Find where the given text appears and provide that cell's center as (X, Y) coordinate. 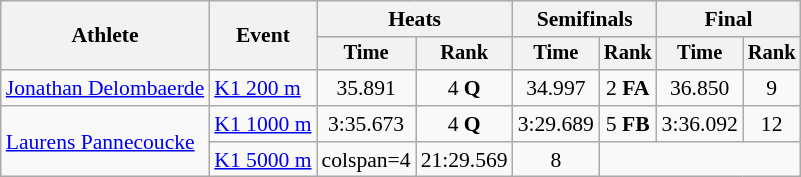
K1 200 m (262, 88)
Heats (415, 19)
Semifinals (585, 19)
3:35.673 (366, 124)
Final (729, 19)
34.997 (556, 88)
Laurens Pannecoucke (106, 142)
Event (262, 36)
K1 1000 m (262, 124)
Jonathan Delombaerde (106, 88)
3:29.689 (556, 124)
35.891 (366, 88)
9 (772, 88)
12 (772, 124)
Athlete (106, 36)
5 FB (628, 124)
36.850 (700, 88)
2 FA (628, 88)
3:36.092 (700, 124)
